Capture the cell that displays the provided text and extract its [X, Y] central coordinate. 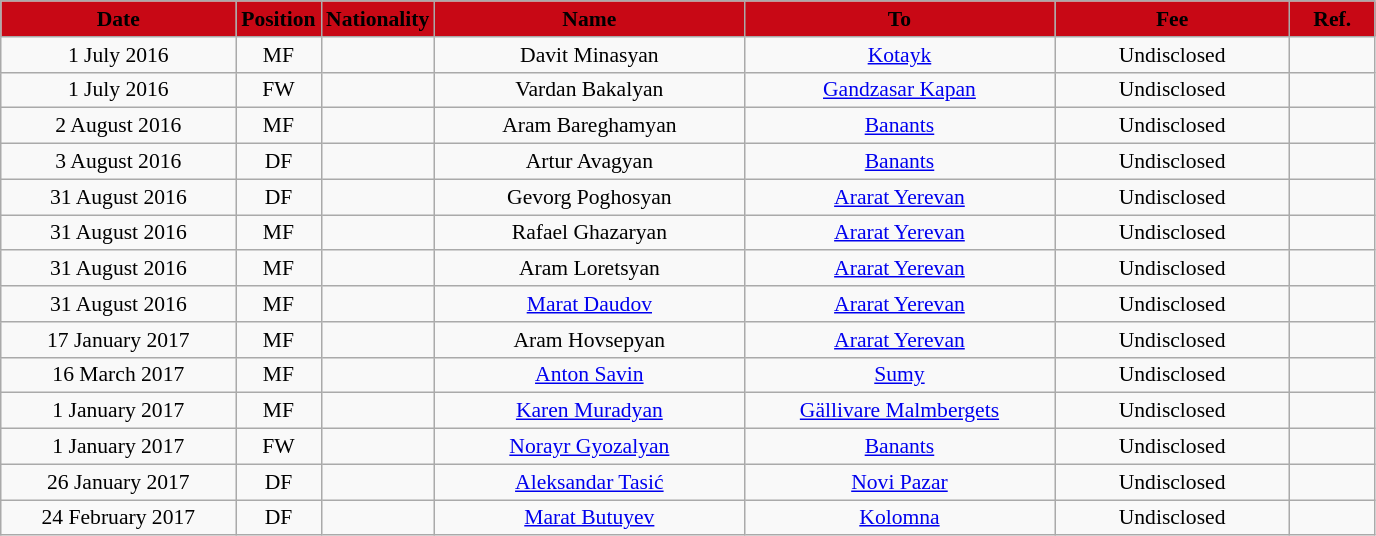
Aram Loretsyan [589, 269]
Position [278, 19]
Aram Hovsepyan [589, 340]
Novi Pazar [899, 482]
Davit Minasyan [589, 55]
Sumy [899, 375]
Gällivare Malmbergets [899, 411]
Vardan Bakalyan [589, 90]
Artur Avagyan [589, 162]
16 March 2017 [118, 375]
Kolomna [899, 518]
Date [118, 19]
2 August 2016 [118, 126]
17 January 2017 [118, 340]
Marat Daudov [589, 304]
Rafael Ghazaryan [589, 233]
Karen Muradyan [589, 411]
Nationality [378, 19]
Fee [1172, 19]
24 February 2017 [118, 518]
Name [589, 19]
To [899, 19]
3 August 2016 [118, 162]
Kotayk [899, 55]
Gandzasar Kapan [899, 90]
Norayr Gyozalyan [589, 447]
Aleksandar Tasić [589, 482]
Ref. [1332, 19]
Marat Butuyev [589, 518]
Aram Bareghamyan [589, 126]
Gevorg Poghosyan [589, 197]
Anton Savin [589, 375]
26 January 2017 [118, 482]
